Identify which cell holds the provided text, then report its [x, y] central coordinate. 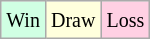
Win [24, 20]
Loss [126, 20]
Draw [72, 20]
